Identify which cell holds the provided text, then report its [x, y] central coordinate. 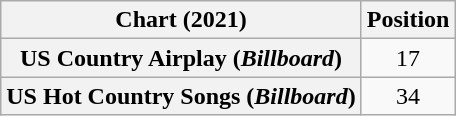
US Hot Country Songs (Billboard) [181, 96]
US Country Airplay (Billboard) [181, 58]
34 [408, 96]
Position [408, 20]
17 [408, 58]
Chart (2021) [181, 20]
